Capture the cell that displays the provided text and extract its [X, Y] central coordinate. 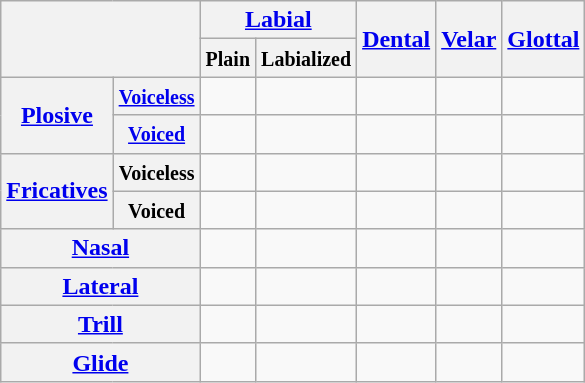
Labialized [306, 58]
Glide [100, 362]
Plosive [57, 115]
Nasal [100, 248]
Trill [100, 324]
Fricatives [57, 191]
Plain [228, 58]
Dental [396, 39]
Velar [469, 39]
Glottal [544, 39]
Labial [278, 20]
Lateral [100, 286]
